Identify which cell holds the provided text, then report its (x, y) central coordinate. 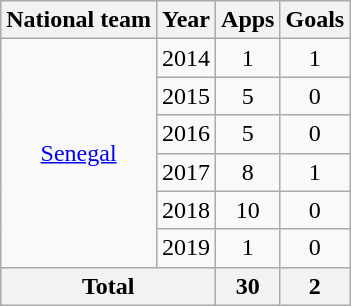
2 (315, 286)
Apps (248, 20)
Goals (315, 20)
2019 (186, 248)
National team (79, 20)
2018 (186, 210)
Senegal (79, 153)
Year (186, 20)
2014 (186, 58)
2017 (186, 172)
2015 (186, 96)
8 (248, 172)
2016 (186, 134)
30 (248, 286)
Total (108, 286)
10 (248, 210)
